Capture the cell that displays the provided text and extract its (X, Y) central coordinate. 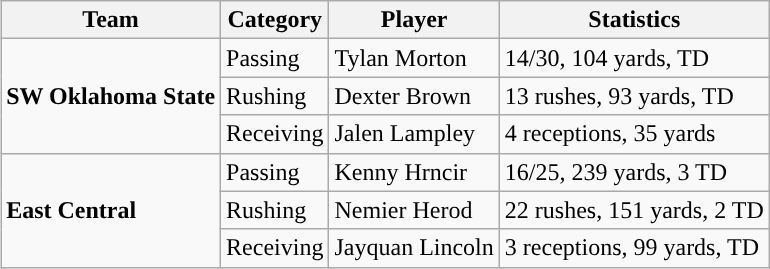
Category (275, 20)
16/25, 239 yards, 3 TD (634, 172)
Dexter Brown (414, 96)
Jalen Lampley (414, 134)
14/30, 104 yards, TD (634, 58)
Nemier Herod (414, 210)
22 rushes, 151 yards, 2 TD (634, 210)
Statistics (634, 20)
Tylan Morton (414, 58)
3 receptions, 99 yards, TD (634, 248)
Team (111, 20)
SW Oklahoma State (111, 96)
4 receptions, 35 yards (634, 134)
Player (414, 20)
East Central (111, 210)
13 rushes, 93 yards, TD (634, 96)
Jayquan Lincoln (414, 248)
Kenny Hrncir (414, 172)
